Output the (X, Y) coordinate of the center of the cell containing the given text.  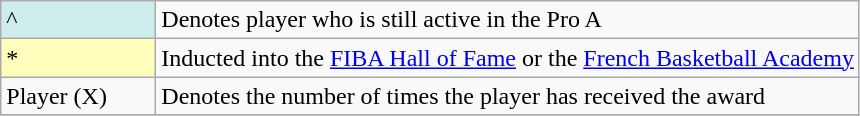
Denotes player who is still active in the Pro A (508, 20)
Denotes the number of times the player has received the award (508, 96)
^ (78, 20)
Player (X) (78, 96)
* (78, 58)
Inducted into the FIBA Hall of Fame or the French Basketball Academy (508, 58)
